Identify which cell holds the provided text, then report its [X, Y] central coordinate. 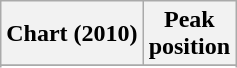
Chart (2010) [72, 34]
Peakposition [189, 34]
